Provide the (X, Y) coordinate of the cell's center where the given text is located.  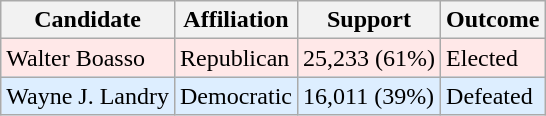
Support (368, 20)
Republican (236, 58)
16,011 (39%) (368, 96)
Candidate (88, 20)
Elected (493, 58)
Affiliation (236, 20)
Defeated (493, 96)
Democratic (236, 96)
Walter Boasso (88, 58)
Outcome (493, 20)
25,233 (61%) (368, 58)
Wayne J. Landry (88, 96)
